Detect which cell encompasses the target text, then output its [x, y] center coordinate. 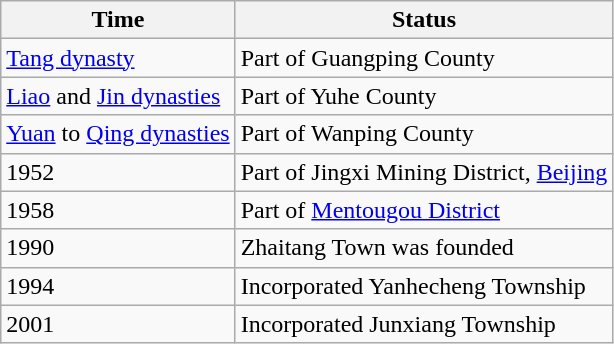
1994 [118, 286]
Status [424, 20]
2001 [118, 324]
Part of Jingxi Mining District, Beijing [424, 172]
Liao and Jin dynasties [118, 96]
Part of Guangping County [424, 58]
1958 [118, 210]
Incorporated Junxiang Township [424, 324]
Tang dynasty [118, 58]
Time [118, 20]
Part of Wanping County [424, 134]
1990 [118, 248]
1952 [118, 172]
Incorporated Yanhecheng Township [424, 286]
Part of Mentougou District [424, 210]
Yuan to Qing dynasties [118, 134]
Part of Yuhe County [424, 96]
Zhaitang Town was founded [424, 248]
